Output the [X, Y] coordinate of the center of the cell containing the given text.  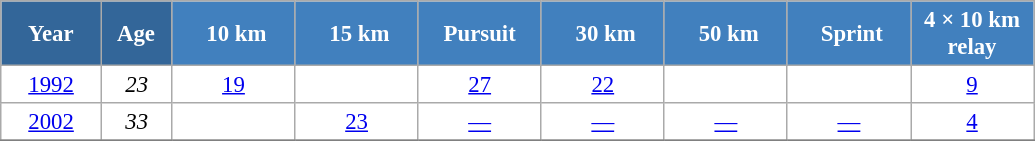
Pursuit [480, 34]
33 [136, 122]
Age [136, 34]
27 [480, 85]
4 × 10 km relay [972, 34]
Sprint [848, 34]
50 km [726, 34]
22 [602, 85]
2002 [52, 122]
Year [52, 34]
30 km [602, 34]
4 [972, 122]
15 km [356, 34]
19 [234, 85]
9 [972, 85]
10 km [234, 34]
1992 [52, 85]
